Identify which cell holds the provided text, then report its (x, y) central coordinate. 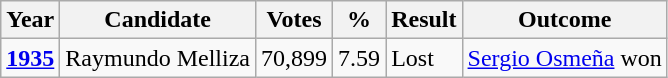
Sergio Osmeña won (564, 58)
Year (30, 20)
7.59 (360, 58)
1935 (30, 58)
Candidate (158, 20)
70,899 (294, 58)
% (360, 20)
Result (424, 20)
Outcome (564, 20)
Lost (424, 58)
Raymundo Melliza (158, 58)
Votes (294, 20)
